Find where the given text appears and provide that cell's center as [x, y] coordinate. 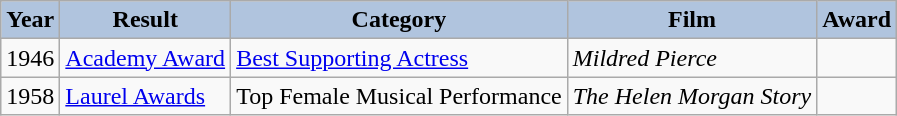
1946 [30, 58]
Category [400, 20]
The Helen Morgan Story [692, 96]
Best Supporting Actress [400, 58]
Film [692, 20]
Mildred Pierce [692, 58]
Year [30, 20]
Laurel Awards [146, 96]
Top Female Musical Performance [400, 96]
1958 [30, 96]
Academy Award [146, 58]
Award [857, 20]
Result [146, 20]
